Output the (X, Y) coordinate of the center of the cell containing the given text.  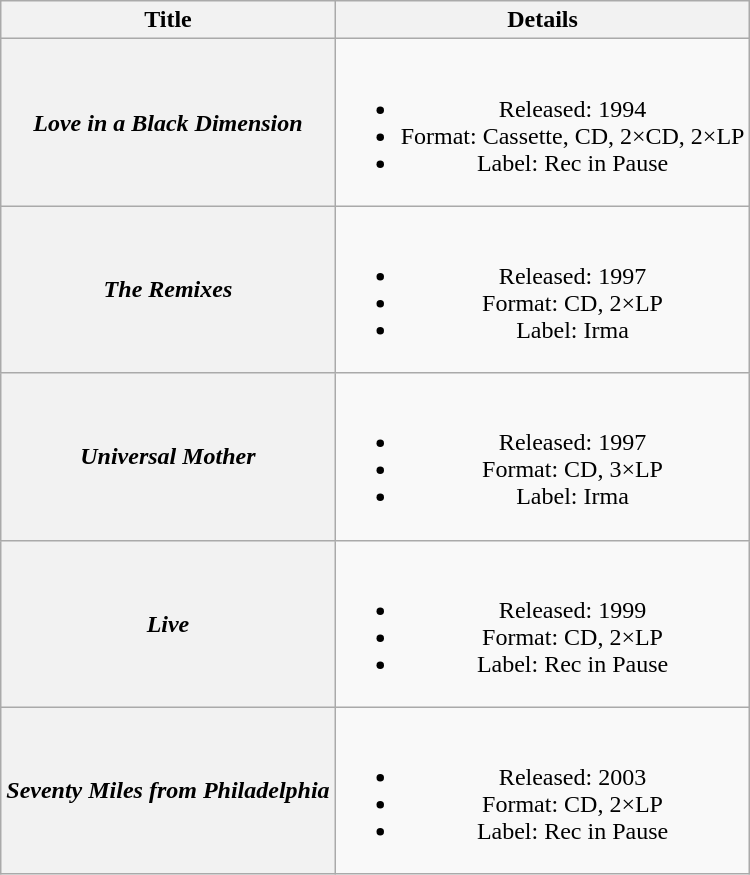
The Remixes (168, 290)
Released: 1997Format: CD, 2×LPLabel: Irma (542, 290)
Details (542, 20)
Live (168, 624)
Released: 1999Format: CD, 2×LPLabel: Rec in Pause (542, 624)
Released: 1994Format: Cassette, CD, 2×CD, 2×LPLabel: Rec in Pause (542, 122)
Love in a Black Dimension (168, 122)
Released: 2003Format: CD, 2×LPLabel: Rec in Pause (542, 790)
Title (168, 20)
Seventy Miles from Philadelphia (168, 790)
Released: 1997Format: CD, 3×LPLabel: Irma (542, 456)
Universal Mother (168, 456)
